Find where the given text appears and provide that cell's center as (x, y) coordinate. 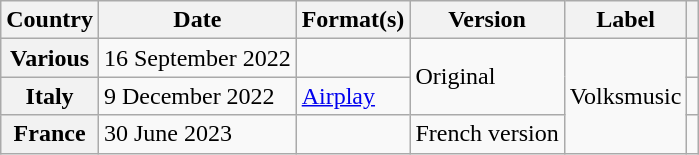
Original (487, 77)
Airplay (353, 96)
30 June 2023 (197, 134)
Label (626, 20)
Various (50, 58)
16 September 2022 (197, 58)
French version (487, 134)
France (50, 134)
Version (487, 20)
Date (197, 20)
Format(s) (353, 20)
9 December 2022 (197, 96)
Country (50, 20)
Volksmusic (626, 96)
Italy (50, 96)
